Return the [x, y] coordinate for the center point of the cell that contains the specified text.  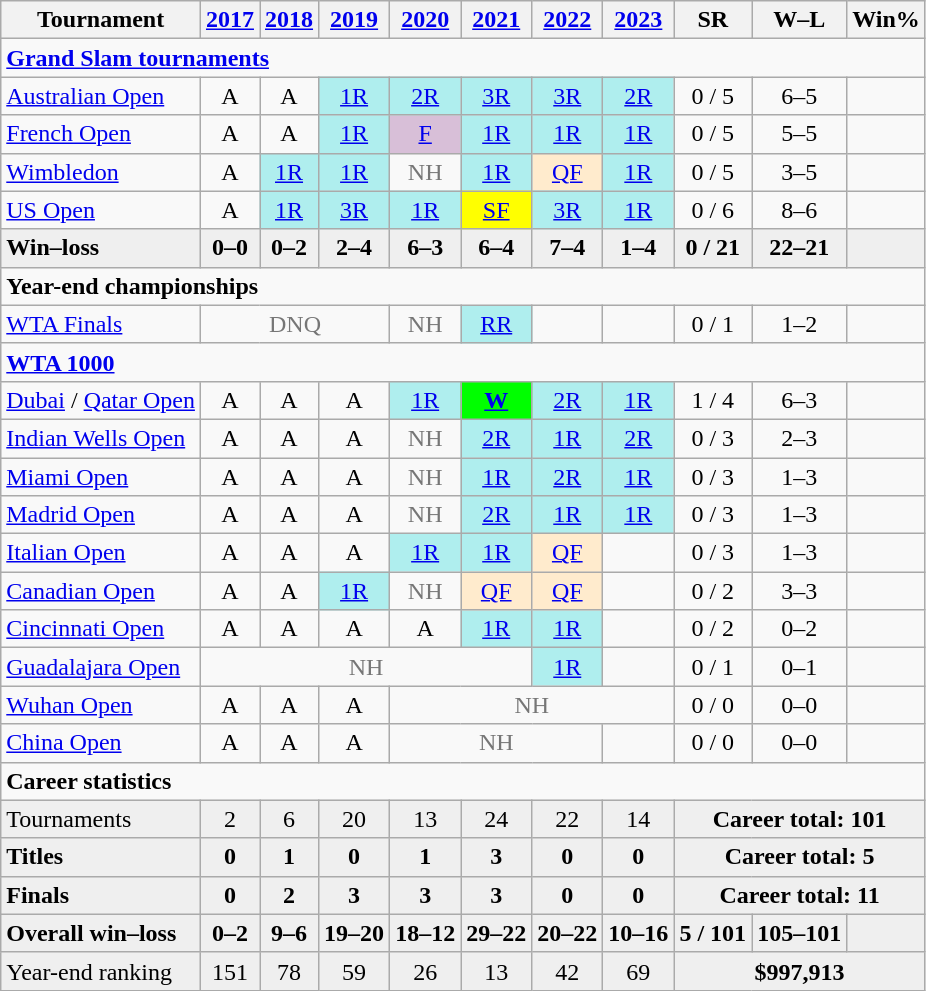
42 [568, 971]
Madrid Open [101, 515]
105–101 [800, 933]
59 [354, 971]
Overall win–loss [101, 933]
Wuhan Open [101, 705]
26 [426, 971]
1 / 4 [713, 400]
10–16 [638, 933]
5 / 101 [713, 933]
SR [713, 20]
Titles [101, 857]
WTA Finals [101, 324]
18–12 [426, 933]
9–6 [290, 933]
2018 [290, 20]
Cincinnati Open [101, 629]
2–4 [354, 248]
Guadalajara Open [101, 667]
3–3 [800, 591]
2020 [426, 20]
SF [496, 210]
Career statistics [464, 781]
1–2 [800, 324]
China Open [101, 743]
$997,913 [800, 971]
Tournament [101, 20]
151 [230, 971]
Career total: 101 [800, 819]
W [496, 400]
20–22 [568, 933]
Career total: 5 [800, 857]
Indian Wells Open [101, 438]
0–1 [800, 667]
Career total: 11 [800, 895]
14 [638, 819]
5–5 [800, 134]
6–4 [496, 248]
19–20 [354, 933]
Finals [101, 895]
WTA 1000 [464, 362]
6–5 [800, 96]
3–5 [800, 172]
2019 [354, 20]
2017 [230, 20]
29–22 [496, 933]
F [426, 134]
Dubai / Qatar Open [101, 400]
W–L [800, 20]
Italian Open [101, 553]
0 / 6 [713, 210]
2–3 [800, 438]
Year-end ranking [101, 971]
6 [290, 819]
Canadian Open [101, 591]
24 [496, 819]
1–4 [638, 248]
2022 [568, 20]
2023 [638, 20]
2021 [496, 20]
8–6 [800, 210]
7–4 [568, 248]
20 [354, 819]
US Open [101, 210]
Tournaments [101, 819]
French Open [101, 134]
Year-end championships [464, 286]
Win% [886, 20]
22 [568, 819]
Miami Open [101, 477]
Grand Slam tournaments [464, 58]
DNQ [294, 324]
78 [290, 971]
Australian Open [101, 96]
69 [638, 971]
22–21 [800, 248]
Win–loss [101, 248]
0 / 21 [713, 248]
Wimbledon [101, 172]
RR [496, 324]
